Identify which cell holds the provided text, then report its [x, y] central coordinate. 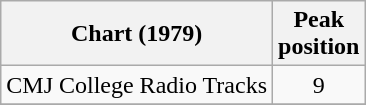
Peakposition [319, 34]
Chart (1979) [137, 34]
CMJ College Radio Tracks [137, 85]
9 [319, 85]
